Detect which cell encompasses the target text, then output its [x, y] center coordinate. 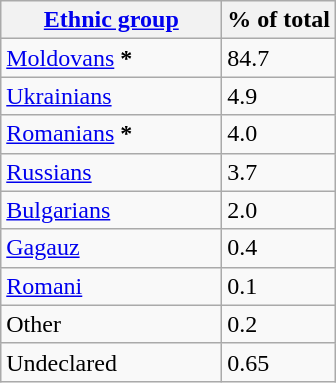
84.7 [279, 58]
Romani [112, 286]
4.0 [279, 134]
Gagauz [112, 248]
Ukrainians [112, 96]
0.1 [279, 286]
Other [112, 324]
Ethnic group [112, 20]
3.7 [279, 172]
Bulgarians [112, 210]
0.2 [279, 324]
Moldovans * [112, 58]
4.9 [279, 96]
% of total [279, 20]
Romanians * [112, 134]
Undeclared [112, 362]
0.4 [279, 248]
2.0 [279, 210]
0.65 [279, 362]
Russians [112, 172]
